Pinpoint the cell where the given text exists, returning its [X, Y] midpoint coordinate. 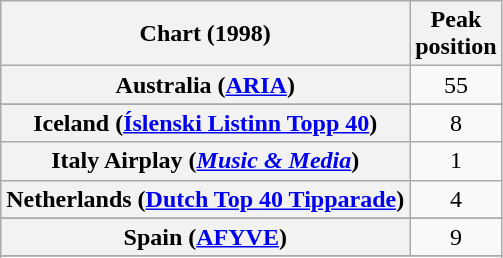
Chart (1998) [206, 34]
1 [456, 161]
4 [456, 199]
Netherlands (Dutch Top 40 Tipparade) [206, 199]
Australia (ARIA) [206, 85]
Iceland (Íslenski Listinn Topp 40) [206, 123]
55 [456, 85]
Spain (AFYVE) [206, 237]
8 [456, 123]
Italy Airplay (Music & Media) [206, 161]
Peakposition [456, 34]
9 [456, 237]
